Detect which cell encompasses the target text, then output its [X, Y] center coordinate. 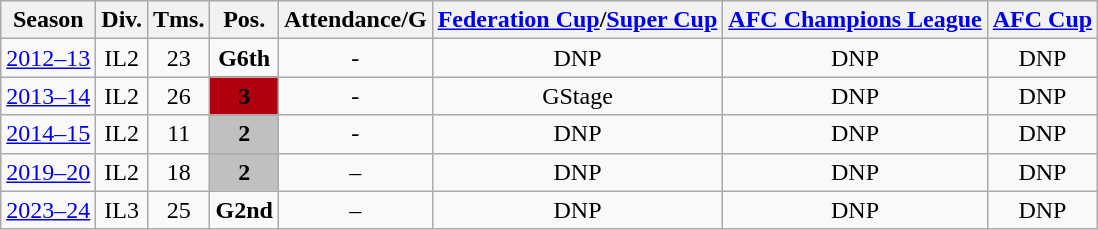
2019–20 [48, 172]
AFC Cup [1042, 20]
Federation Cup/Super Cup [578, 20]
11 [179, 134]
AFC Champions League [855, 20]
2023–24 [48, 210]
GStage [578, 96]
Pos. [244, 20]
2014–15 [48, 134]
Attendance/G [355, 20]
G2nd [244, 210]
26 [179, 96]
25 [179, 210]
IL3 [122, 210]
Season [48, 20]
2013–14 [48, 96]
G6th [244, 58]
Tms. [179, 20]
3 [244, 96]
Div. [122, 20]
18 [179, 172]
23 [179, 58]
2012–13 [48, 58]
